Capture the cell that displays the provided text and extract its [x, y] central coordinate. 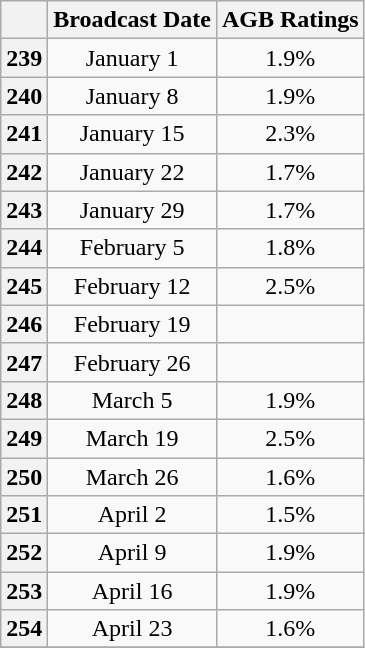
245 [24, 286]
239 [24, 58]
251 [24, 515]
254 [24, 629]
246 [24, 324]
April 2 [132, 515]
252 [24, 553]
January 22 [132, 172]
April 16 [132, 591]
Broadcast Date [132, 20]
February 19 [132, 324]
244 [24, 248]
2.3% [290, 134]
241 [24, 134]
January 29 [132, 210]
March 5 [132, 400]
January 15 [132, 134]
240 [24, 96]
January 1 [132, 58]
1.8% [290, 248]
248 [24, 400]
February 12 [132, 286]
February 5 [132, 248]
1.5% [290, 515]
250 [24, 477]
253 [24, 591]
242 [24, 172]
March 26 [132, 477]
AGB Ratings [290, 20]
March 19 [132, 438]
February 26 [132, 362]
January 8 [132, 96]
April 23 [132, 629]
April 9 [132, 553]
249 [24, 438]
243 [24, 210]
247 [24, 362]
